Provide the [X, Y] coordinate of the cell's center where the given text is located.  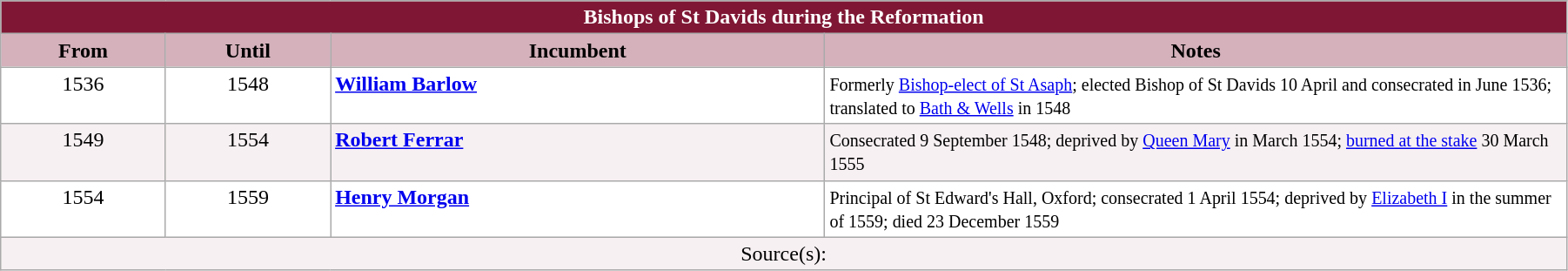
Bishops of St Davids during the Reformation [784, 17]
Robert Ferrar [578, 152]
William Barlow [578, 96]
Source(s): [784, 254]
Formerly Bishop-elect of St Asaph; elected Bishop of St Davids 10 April and consecrated in June 1536; translated to Bath & Wells in 1548 [1196, 96]
Consecrated 9 September 1548; deprived by Queen Mary in March 1554; burned at the stake 30 March 1555 [1196, 152]
1559 [247, 209]
Notes [1196, 51]
Until [247, 51]
Incumbent [578, 51]
1548 [247, 96]
1549 [84, 152]
Henry Morgan [578, 209]
1536 [84, 96]
From [84, 51]
Principal of St Edward's Hall, Oxford; consecrated 1 April 1554; deprived by Elizabeth I in the summer of 1559; died 23 December 1559 [1196, 209]
